Provide the [X, Y] coordinate of the cell's center where the given text is located.  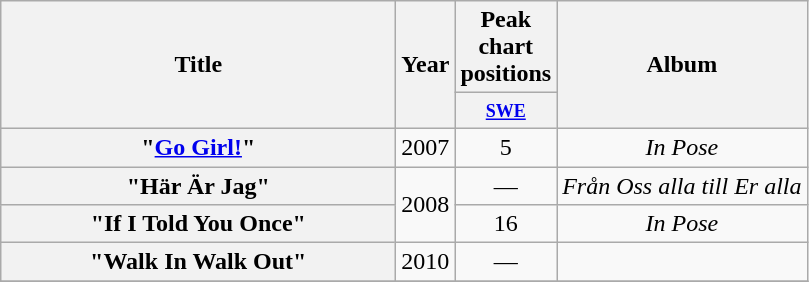
"If I Told You Once" [198, 224]
"Go Girl!" [198, 147]
Peak chart positions [506, 47]
Year [426, 65]
SWE [506, 111]
2008 [426, 204]
"Här Är Jag" [198, 185]
"Walk In Walk Out" [198, 262]
Title [198, 65]
16 [506, 224]
2007 [426, 147]
Från Oss alla till Er alla [682, 185]
2010 [426, 262]
Album [682, 65]
5 [506, 147]
